Provide the [x, y] coordinate of the cell's center where the given text is located.  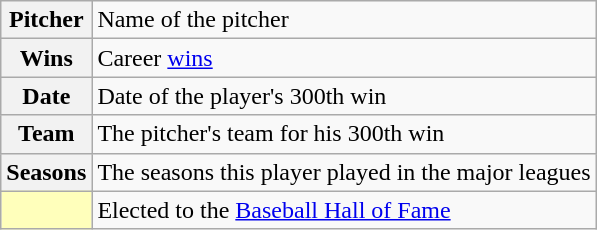
Elected to the Baseball Hall of Fame [344, 210]
The seasons this player played in the major leagues [344, 172]
Career wins [344, 58]
Date of the player's 300th win [344, 96]
Team [46, 134]
Name of the pitcher [344, 20]
The pitcher's team for his 300th win [344, 134]
Date [46, 96]
Seasons [46, 172]
Pitcher [46, 20]
Wins [46, 58]
